Pinpoint the cell where the given text exists, returning its [X, Y] midpoint coordinate. 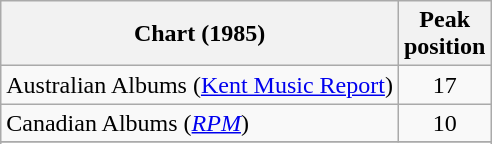
10 [444, 123]
Canadian Albums (RPM) [200, 123]
Peakposition [444, 34]
Australian Albums (Kent Music Report) [200, 85]
Chart (1985) [200, 34]
17 [444, 85]
